Return [X, Y] of the center of cell containing provided text 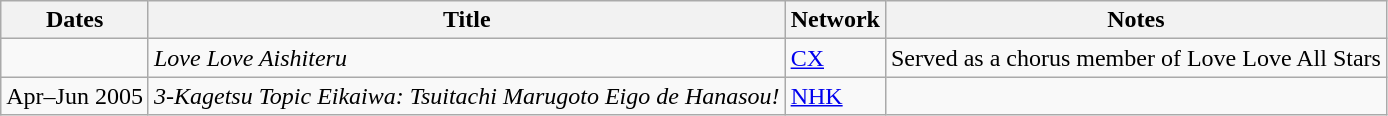
Love Love Aishiteru [466, 58]
NHK [835, 96]
Apr–Jun 2005 [75, 96]
Dates [75, 20]
CX [835, 58]
3-Kagetsu Topic Eikaiwa: Tsuitachi Marugoto Eigo de Hanasou! [466, 96]
Network [835, 20]
Title [466, 20]
Notes [1136, 20]
Served as a chorus member of Love Love All Stars [1136, 58]
